Provide the (x, y) coordinate of the cell's center where the given text is located.  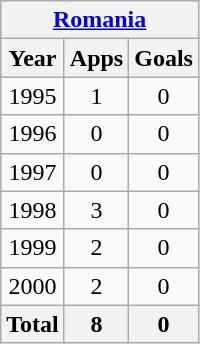
1999 (33, 248)
Goals (164, 58)
Year (33, 58)
1996 (33, 134)
Apps (96, 58)
Total (33, 324)
1 (96, 96)
3 (96, 210)
8 (96, 324)
Romania (100, 20)
2000 (33, 286)
1998 (33, 210)
1995 (33, 96)
1997 (33, 172)
